Output the (X, Y) coordinate of the center of the cell containing the given text.  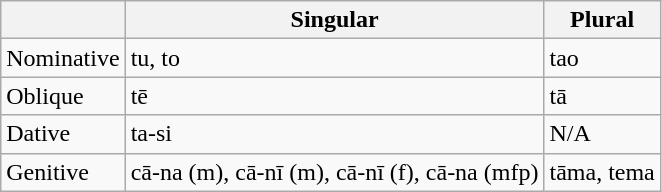
tē (334, 96)
Plural (602, 20)
Oblique (63, 96)
cā-na (m), cā-nī (m), cā-nī (f), cā-na (mfp) (334, 172)
tu, to (334, 58)
tao (602, 58)
ta-si (334, 134)
Singular (334, 20)
Nominative (63, 58)
N/A (602, 134)
tā (602, 96)
tāma, tema (602, 172)
Dative (63, 134)
Genitive (63, 172)
